Provide the [X, Y] coordinate of the cell's center where the given text is located.  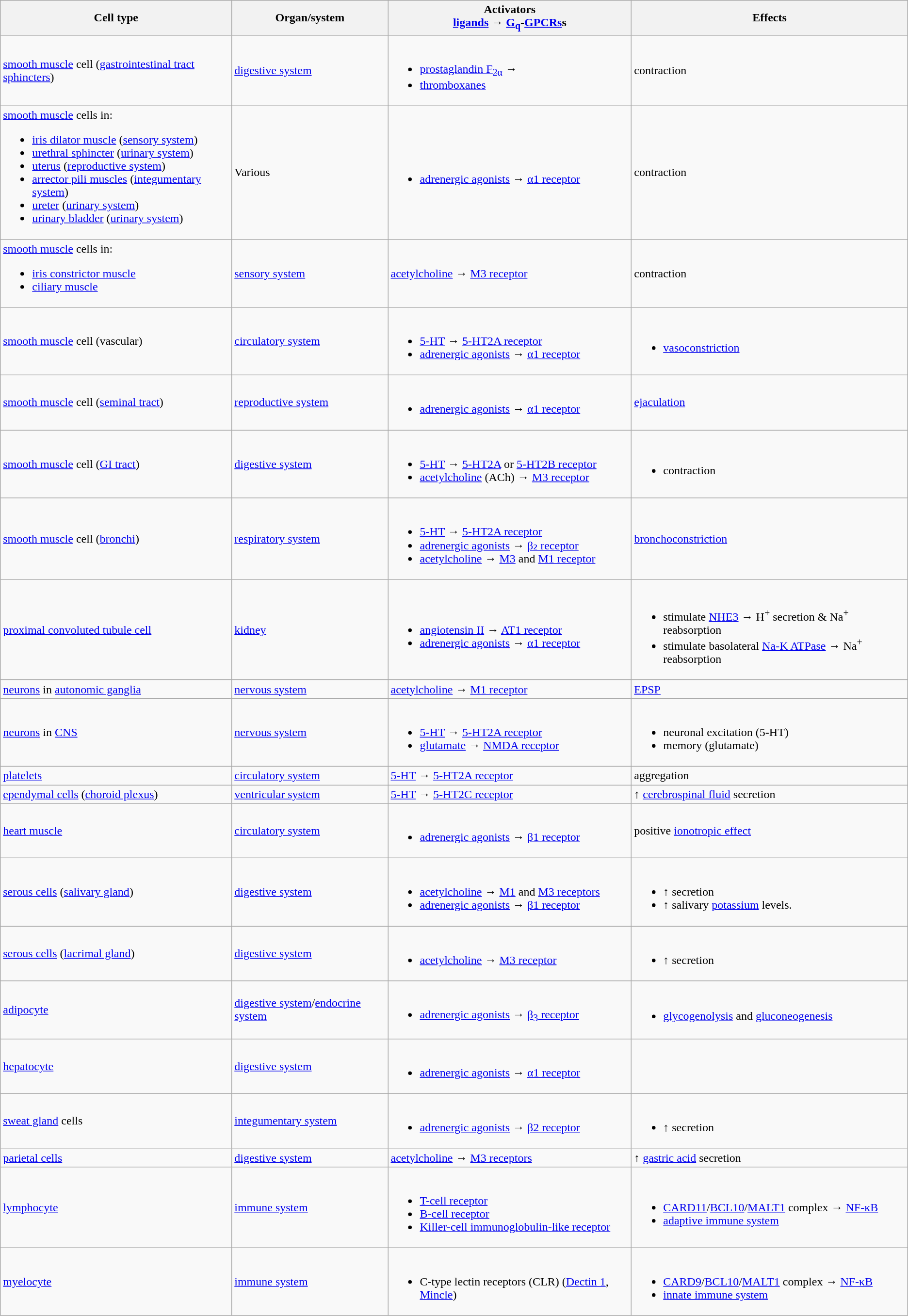
lymphocyte [116, 1207]
hepatocyte [116, 1066]
heart muscle [116, 831]
neurons in CNS [116, 732]
positive ionotropic effect [770, 831]
5-HT → 5-HT2A receptoradrenergic agonists → α1 receptor [510, 341]
↑ cerebrospinal fluid secretion [770, 794]
stimulate NHE3 → H+ secretion & Na+ reabsorptionstimulate basolateral Na-K ATPase → Na+ reabsorption [770, 629]
serous cells (lacrimal gland) [116, 953]
kidney [310, 629]
smooth muscle cell (GI tract) [116, 464]
sensory system [310, 273]
neuronal excitation (5-HT)memory (glutamate) [770, 732]
reproductive system [310, 402]
Organ/system [310, 17]
smooth muscle cell (seminal tract) [116, 402]
5-HT → 5-HT2A receptorglutamate → NMDA receptor [510, 732]
smooth muscle cell (vascular) [116, 341]
prostaglandin F2α →thromboxanes [510, 70]
proximal convoluted tubule cell [116, 629]
neurons in autonomic ganglia [116, 689]
parietal cells [116, 1157]
myelocyte [116, 1282]
adipocyte [116, 1010]
5-HT → 5-HT2A or 5-HT2B receptoracetylcholine (ACh) → M3 receptor [510, 464]
adrenergic agonists → β3 receptor [510, 1010]
smooth muscle cell (gastrointestinal tract sphincters) [116, 70]
CARD9/BCL10/MALT1 complex → NF-κBinnate immune system [770, 1282]
5-HT → 5-HT2A receptoradrenergic agonists → β₂ receptoracetylcholine → M3 and M1 receptor [510, 539]
ependymal cells (choroid plexus) [116, 794]
digestive system/endocrine system [310, 1010]
angiotensin II → AT1 receptoradrenergic agonists → α1 receptor [510, 629]
↑ gastric acid secretion [770, 1157]
CARD11/BCL10/MALT1 complex → NF-κBadaptive immune system [770, 1207]
T-cell receptorB-cell receptorKiller-cell immunoglobulin-like receptor [510, 1207]
Activators ligands → Gq-GPCRss [510, 17]
serous cells (salivary gland) [116, 892]
aggregation [770, 775]
sweat gland cells [116, 1121]
Cell type [116, 17]
vasoconstriction [770, 341]
acetylcholine → M1 and M3 receptorsadrenergic agonists → β1 receptor [510, 892]
platelets [116, 775]
respiratory system [310, 539]
Effects [770, 17]
adrenergic agonists → β2 receptor [510, 1121]
EPSP [770, 689]
glycogenolysis and gluconeogenesis [770, 1010]
Various [310, 173]
smooth muscle cell (bronchi) [116, 539]
acetylcholine → M3 receptors [510, 1157]
ventricular system [310, 794]
integumentary system [310, 1121]
5-HT → 5-HT2C receptor [510, 794]
acetylcholine → M1 receptor [510, 689]
↑ secretion↑ salivary potassium levels. [770, 892]
ejaculation [770, 402]
5-HT → 5-HT2A receptor [510, 775]
C-type lectin receptors (CLR) (Dectin 1, Mincle) [510, 1282]
bronchoconstriction [770, 539]
smooth muscle cells in:iris constrictor muscleciliary muscle [116, 273]
adrenergic agonists → β1 receptor [510, 831]
